Output the [X, Y] coordinate of the center of the cell containing the given text.  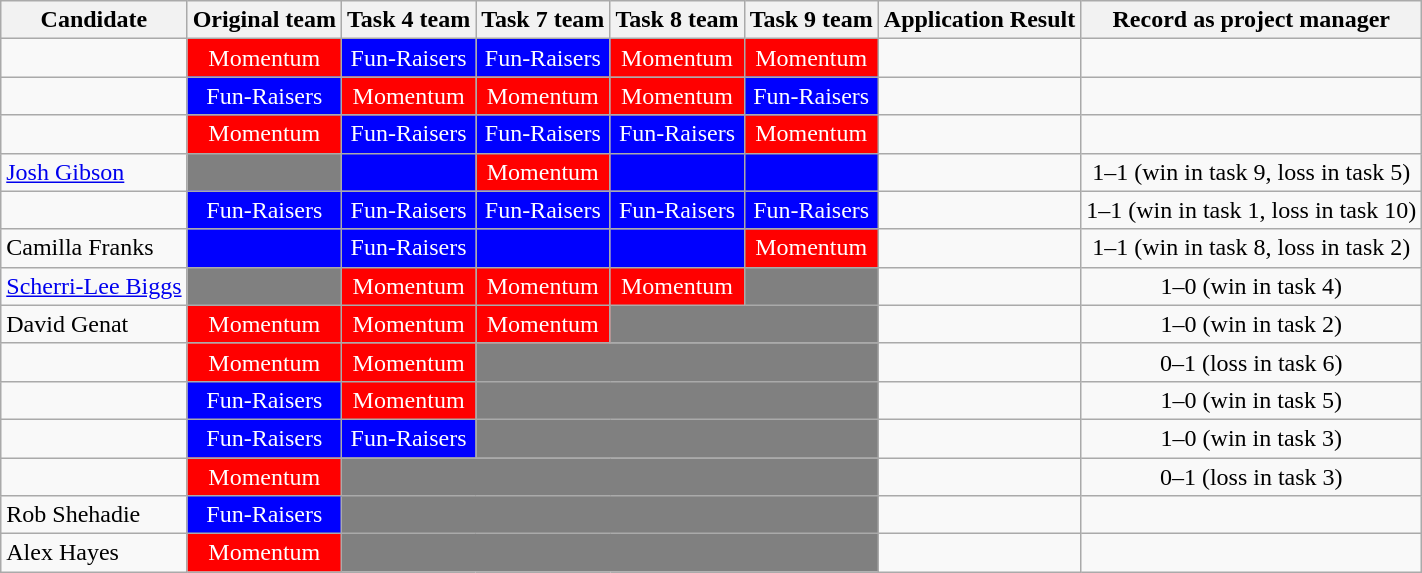
Task 7 team [543, 20]
Rob Shehadie [94, 515]
Application Result [979, 20]
Task 4 team [408, 20]
Scherri-Lee Biggs [94, 286]
Original team [264, 20]
Candidate [94, 20]
Task 8 team [677, 20]
Record as project manager [1252, 20]
Camilla Franks [94, 248]
0–1 (loss in task 6) [1252, 362]
Alex Hayes [94, 553]
1–0 (win in task 5) [1252, 400]
Josh Gibson [94, 172]
Task 9 team [811, 20]
0–1 (loss in task 3) [1252, 477]
1–1 (win in task 8, loss in task 2) [1252, 248]
David Genat [94, 324]
1–1 (win in task 1, loss in task 10) [1252, 210]
1–0 (win in task 3) [1252, 438]
1–1 (win in task 9, loss in task 5) [1252, 172]
1–0 (win in task 4) [1252, 286]
1–0 (win in task 2) [1252, 324]
